Capture the cell that displays the provided text and extract its (x, y) central coordinate. 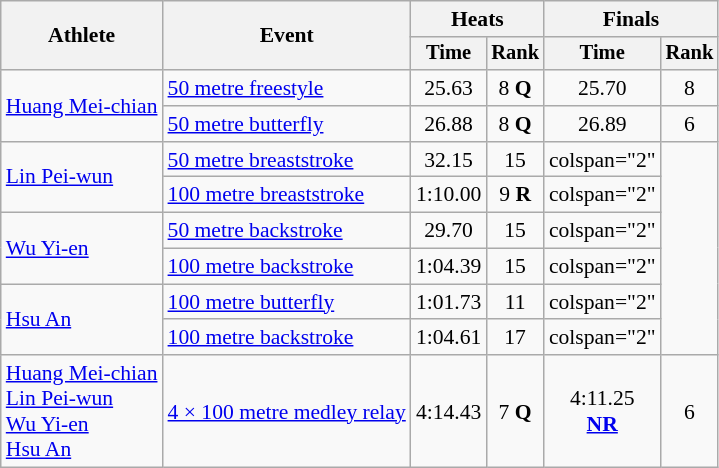
1:04.39 (448, 267)
25.63 (448, 88)
8 (690, 88)
1:10.00 (448, 195)
25.70 (602, 88)
9 R (515, 195)
Finals (631, 19)
Athlete (82, 36)
29.70 (448, 231)
26.88 (448, 124)
Wu Yi-en (82, 248)
100 metre butterfly (287, 302)
26.89 (602, 124)
32.15 (448, 160)
50 metre freestyle (287, 88)
50 metre backstroke (287, 231)
11 (515, 302)
4:11.25NR (602, 411)
Heats (478, 19)
1:01.73 (448, 302)
4 × 100 metre medley relay (287, 411)
Lin Pei-wun (82, 178)
Hsu An (82, 320)
4:14.43 (448, 411)
50 metre butterfly (287, 124)
7 Q (515, 411)
Huang Mei-chianLin Pei-wunWu Yi-enHsu An (82, 411)
Huang Mei-chian (82, 106)
1:04.61 (448, 338)
Event (287, 36)
100 metre breaststroke (287, 195)
50 metre breaststroke (287, 160)
17 (515, 338)
